Find where the given text appears and provide that cell's center as (x, y) coordinate. 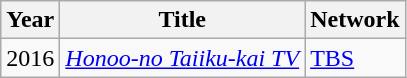
Year (30, 20)
Title (182, 20)
Network (355, 20)
Honoo-no Taiiku-kai TV (182, 58)
TBS (355, 58)
2016 (30, 58)
